From the cell containing the given text, extract its center point as (x, y) coordinate. 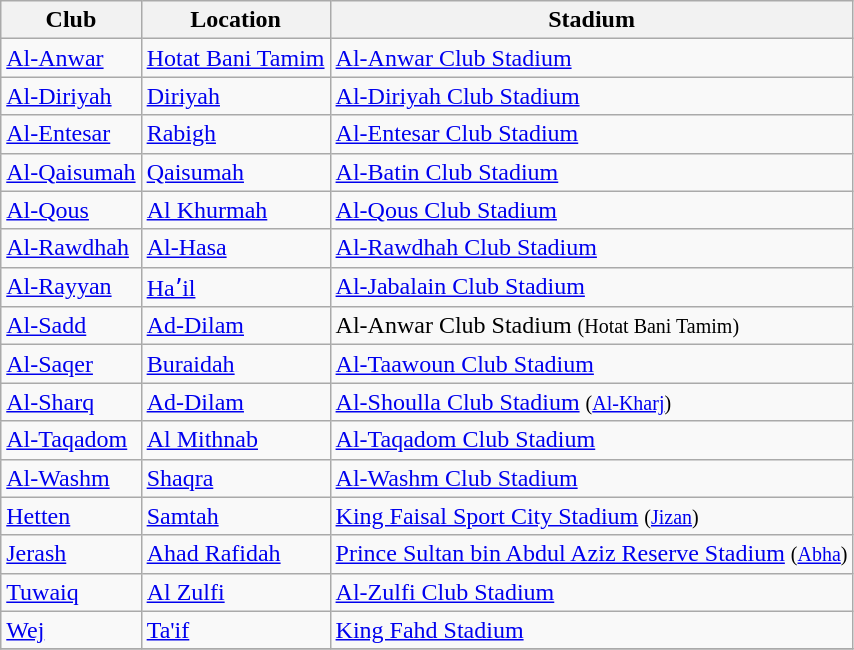
Al-Sadd (71, 326)
Stadium (592, 20)
Buraidah (236, 364)
Al-Hasa (236, 248)
Al-Batin Club Stadium (592, 172)
Hotat Bani Tamim (236, 58)
Al-Sharq (71, 402)
Wej (71, 630)
Al Zulfi (236, 592)
Al-Washm Club Stadium (592, 478)
Al-Qous (71, 210)
Al-Qaisumah (71, 172)
Jerash (71, 554)
Al-Diriyah (71, 96)
Haʼil (236, 287)
Al-Rayyan (71, 287)
Al-Taqadom Club Stadium (592, 440)
Hetten (71, 516)
Al-Taawoun Club Stadium (592, 364)
Al-Anwar (71, 58)
King Fahd Stadium (592, 630)
King Faisal Sport City Stadium (Jizan) (592, 516)
Ahad Rafidah (236, 554)
Rabigh (236, 134)
Prince Sultan bin Abdul Aziz Reserve Stadium (Abha) (592, 554)
Al-Zulfi Club Stadium (592, 592)
Location (236, 20)
Al-Rawdhah (71, 248)
Al-Diriyah Club Stadium (592, 96)
Al-Qous Club Stadium (592, 210)
Al-Entesar Club Stadium (592, 134)
Shaqra (236, 478)
Tuwaiq (71, 592)
Al Mithnab (236, 440)
Al-Shoulla Club Stadium (Al-Kharj) (592, 402)
Al-Rawdhah Club Stadium (592, 248)
Diriyah (236, 96)
Al-Anwar Club Stadium (592, 58)
Ta'if (236, 630)
Al-Jabalain Club Stadium (592, 287)
Al-Saqer (71, 364)
Qaisumah (236, 172)
Al-Taqadom (71, 440)
Club (71, 20)
Al Khurmah (236, 210)
Al-Anwar Club Stadium (Hotat Bani Tamim) (592, 326)
Samtah (236, 516)
Al-Entesar (71, 134)
Al-Washm (71, 478)
